Provide the (x, y) coordinate of the cell's center where the given text is located.  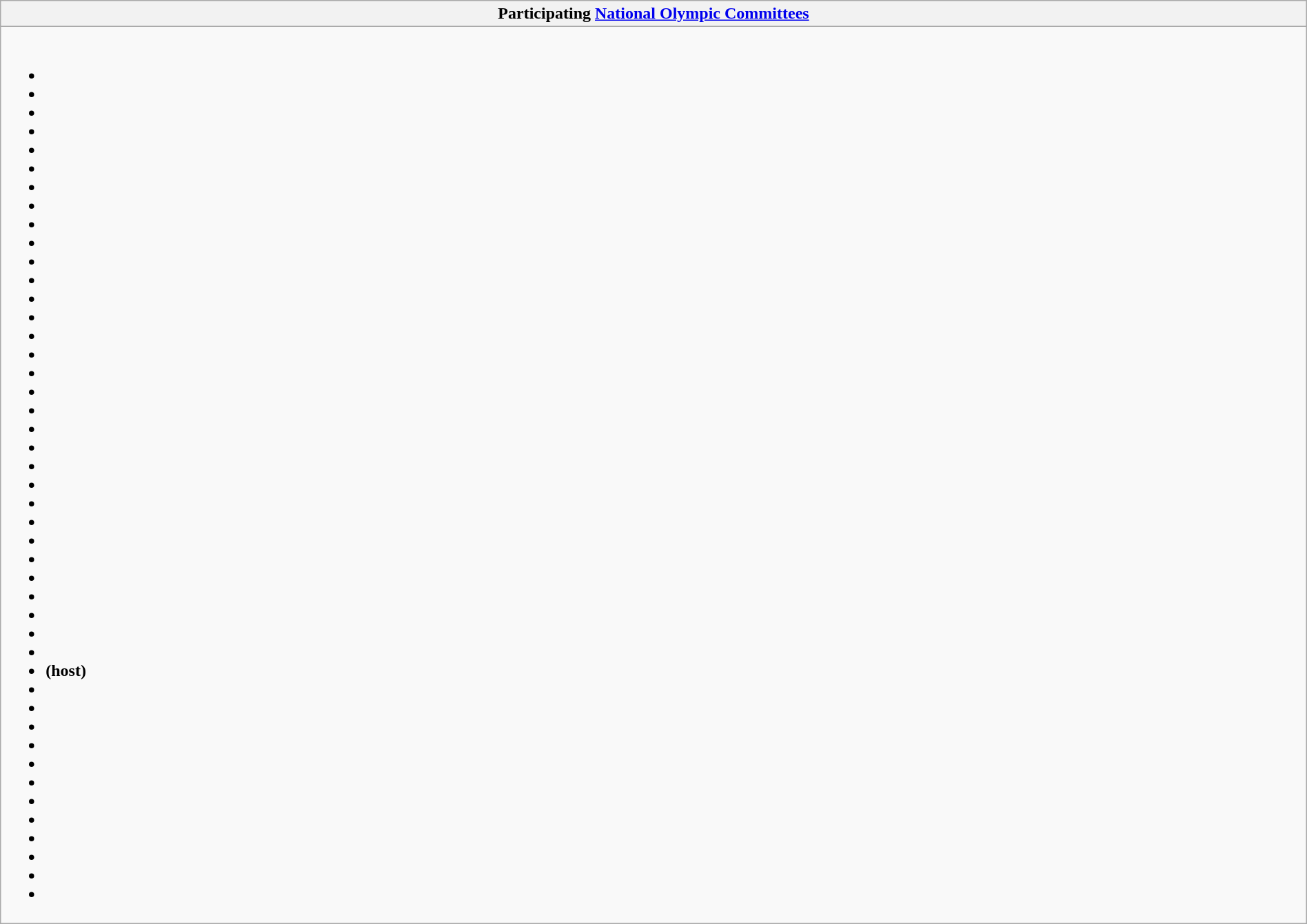
(host) (653, 475)
Participating National Olympic Committees (653, 14)
